Return the (x, y) coordinate for the center point of the cell that contains the specified text.  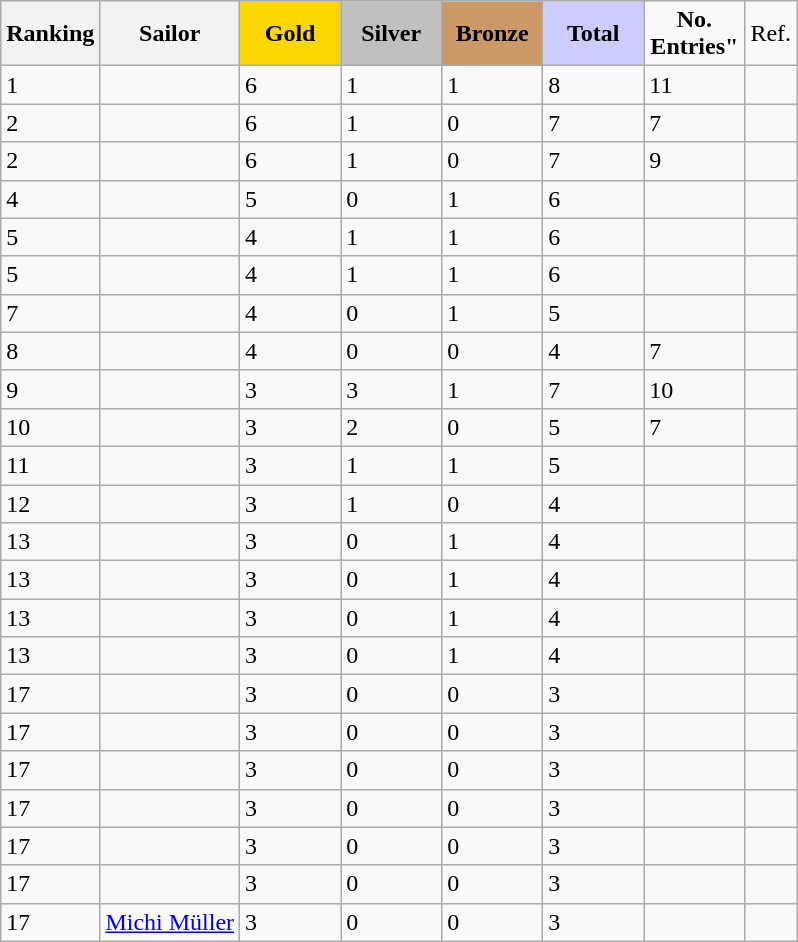
Total (594, 34)
Bronze (492, 34)
Michi Müller (170, 922)
No. Entries" (694, 34)
Ranking (50, 34)
Sailor (170, 34)
Ref. (771, 34)
Silver (392, 34)
Gold (290, 34)
12 (50, 503)
